Return the (x, y) coordinate for the center point of the cell that contains the specified text.  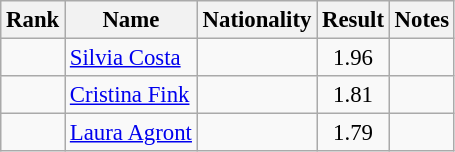
Laura Agront (132, 133)
Silvia Costa (132, 58)
Nationality (256, 20)
1.81 (354, 95)
Rank (33, 20)
Name (132, 20)
1.96 (354, 58)
Result (354, 20)
Cristina Fink (132, 95)
1.79 (354, 133)
Notes (422, 20)
